Return the (X, Y) coordinate for the center point of the cell that contains the specified text.  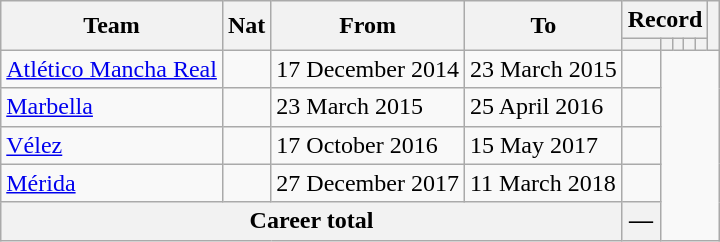
Mérida (112, 183)
Marbella (112, 107)
Career total (312, 221)
11 March 2018 (543, 183)
15 May 2017 (543, 145)
25 April 2016 (543, 107)
17 October 2016 (368, 145)
17 December 2014 (368, 69)
To (543, 26)
Atlético Mancha Real (112, 69)
Record (665, 20)
From (368, 26)
Team (112, 26)
Nat (246, 26)
— (641, 221)
Vélez (112, 145)
27 December 2017 (368, 183)
